Search for the cell housing the specified text and yield its (x, y) center coordinate. 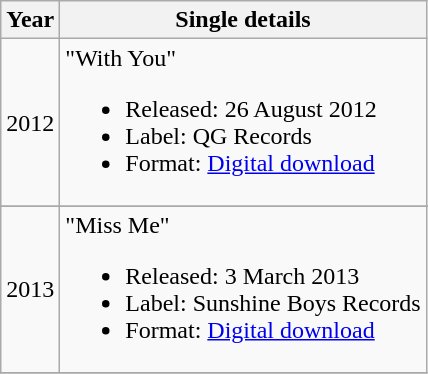
"Miss Me"Released: 3 March 2013Label: Sunshine Boys RecordsFormat: Digital download (243, 290)
2013 (30, 290)
Single details (243, 20)
Year (30, 20)
2012 (30, 122)
"With You"Released: 26 August 2012Label: QG RecordsFormat: Digital download (243, 122)
